From the cell containing the given text, extract its center point as [X, Y] coordinate. 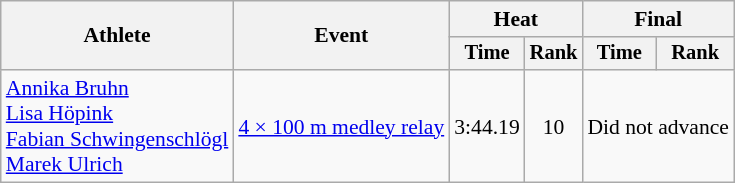
3:44.19 [486, 126]
Final [658, 19]
Event [341, 36]
10 [554, 126]
Annika BruhnLisa HöpinkFabian SchwingenschlöglMarek Ulrich [118, 126]
Did not advance [658, 126]
4 × 100 m medley relay [341, 126]
Athlete [118, 36]
Heat [516, 19]
